Identify which cell holds the provided text, then report its (x, y) central coordinate. 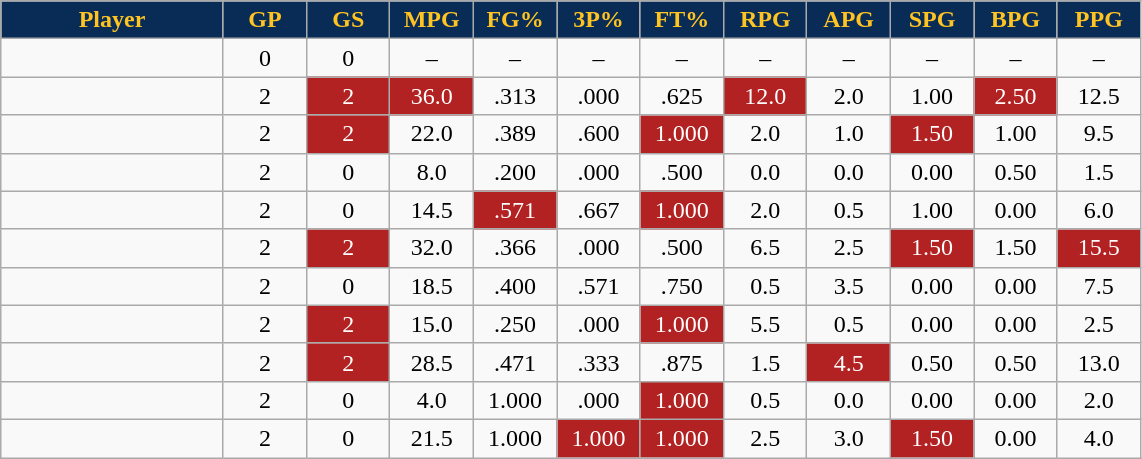
RPG (766, 20)
15.0 (432, 324)
.471 (514, 362)
GP (264, 20)
21.5 (432, 438)
28.5 (432, 362)
SPG (932, 20)
13.0 (1098, 362)
22.0 (432, 134)
.625 (682, 96)
.875 (682, 362)
12.5 (1098, 96)
15.5 (1098, 248)
PPG (1098, 20)
14.5 (432, 210)
.333 (598, 362)
GS (348, 20)
FT% (682, 20)
FG% (514, 20)
7.5 (1098, 286)
.750 (682, 286)
.667 (598, 210)
4.5 (848, 362)
.400 (514, 286)
5.5 (766, 324)
12.0 (766, 96)
3.0 (848, 438)
Player (112, 20)
1.0 (848, 134)
.366 (514, 248)
.200 (514, 172)
.600 (598, 134)
MPG (432, 20)
2.50 (1016, 96)
32.0 (432, 248)
6.0 (1098, 210)
APG (848, 20)
.313 (514, 96)
18.5 (432, 286)
3P% (598, 20)
.250 (514, 324)
3.5 (848, 286)
36.0 (432, 96)
6.5 (766, 248)
BPG (1016, 20)
9.5 (1098, 134)
8.0 (432, 172)
.389 (514, 134)
